Determine the [x, y] coordinate at the center of the cell enclosing the given text.  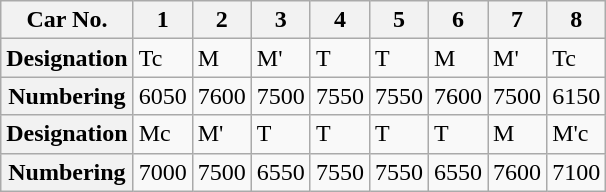
M'c [576, 134]
6150 [576, 96]
6050 [162, 96]
8 [576, 20]
5 [398, 20]
3 [280, 20]
1 [162, 20]
2 [222, 20]
Car No. [67, 20]
6 [458, 20]
4 [340, 20]
7000 [162, 172]
Mc [162, 134]
7100 [576, 172]
7 [518, 20]
